Provide the (x, y) coordinate of the cell's center where the given text is located.  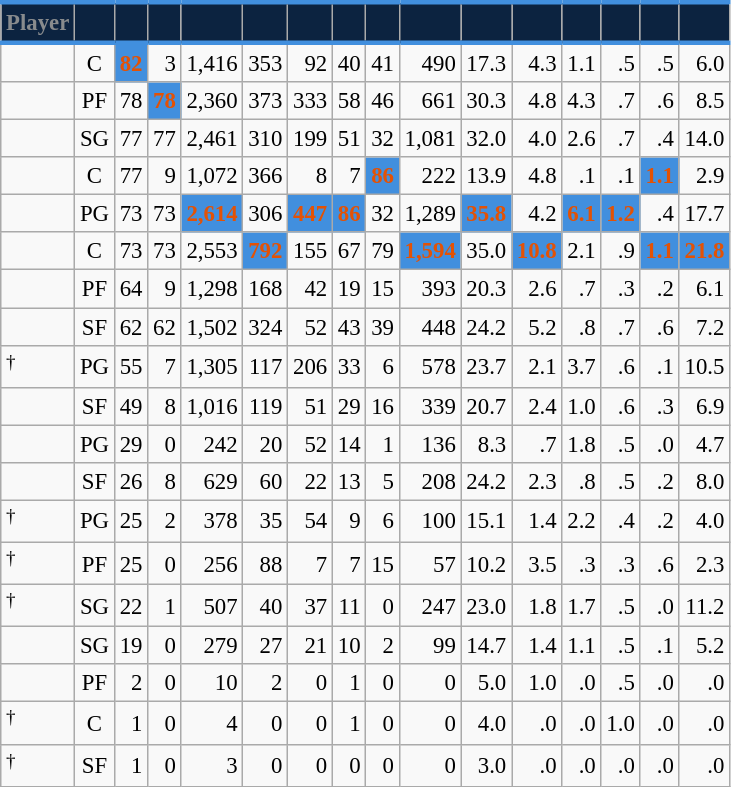
35.0 (486, 251)
242 (212, 444)
14.0 (704, 139)
393 (430, 289)
14 (348, 444)
67 (348, 251)
578 (430, 366)
11.2 (704, 606)
2.9 (704, 176)
54 (310, 521)
1,298 (212, 289)
490 (430, 62)
8.0 (704, 482)
629 (212, 482)
49 (130, 406)
92 (310, 62)
1,594 (430, 251)
46 (382, 101)
507 (212, 606)
117 (266, 366)
10.5 (704, 366)
2,614 (212, 214)
32.0 (486, 139)
37 (310, 606)
79 (382, 251)
5 (382, 482)
41 (382, 62)
6.9 (704, 406)
42 (310, 289)
33 (348, 366)
2,553 (212, 251)
13 (348, 482)
100 (430, 521)
3.5 (537, 563)
7.2 (704, 327)
43 (348, 327)
366 (266, 176)
5.0 (486, 683)
11 (348, 606)
119 (266, 406)
55 (130, 366)
14.7 (486, 646)
310 (266, 139)
136 (430, 444)
20.7 (486, 406)
661 (430, 101)
20 (266, 444)
35.8 (486, 214)
4 (212, 723)
324 (266, 327)
35 (266, 521)
4.7 (704, 444)
15.1 (486, 521)
2,461 (212, 139)
155 (310, 251)
16 (382, 406)
306 (266, 214)
20.3 (486, 289)
1,416 (212, 62)
1.2 (620, 214)
13.9 (486, 176)
2.2 (582, 521)
17.7 (704, 214)
10.2 (486, 563)
.9 (620, 251)
168 (266, 289)
222 (430, 176)
27 (266, 646)
1,289 (430, 214)
792 (266, 251)
378 (212, 521)
1.7 (582, 606)
2,360 (212, 101)
82 (130, 62)
23.0 (486, 606)
39 (382, 327)
17.3 (486, 62)
1,016 (212, 406)
8.5 (704, 101)
373 (266, 101)
448 (430, 327)
60 (266, 482)
1,305 (212, 366)
99 (430, 646)
206 (310, 366)
247 (430, 606)
333 (310, 101)
2.4 (537, 406)
57 (430, 563)
208 (430, 482)
23.7 (486, 366)
279 (212, 646)
3.7 (582, 366)
339 (430, 406)
58 (348, 101)
3.0 (486, 765)
10.8 (537, 251)
256 (212, 563)
4.2 (537, 214)
30.3 (486, 101)
353 (266, 62)
64 (130, 289)
447 (310, 214)
88 (266, 563)
6.0 (704, 62)
1,081 (430, 139)
21.8 (704, 251)
21 (310, 646)
8.3 (486, 444)
199 (310, 139)
26 (130, 482)
1,502 (212, 327)
1,072 (212, 176)
Player (38, 22)
